Capture the cell that displays the provided text and extract its [X, Y] central coordinate. 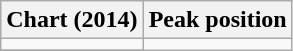
Peak position [218, 20]
Chart (2014) [72, 20]
